Locate the cell with the specified text and output its [X, Y] center coordinate. 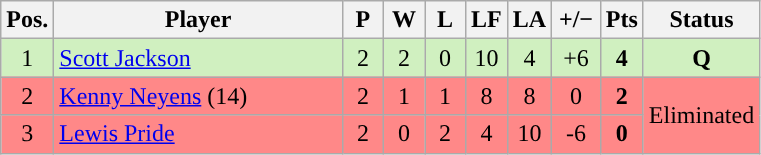
Player [198, 20]
Scott Jackson [198, 58]
-6 [576, 134]
Status [701, 20]
Eliminated [701, 115]
Lewis Pride [198, 134]
LA [529, 20]
L [444, 20]
Kenny Neyens (14) [198, 96]
3 [28, 134]
Q [701, 58]
+/− [576, 20]
+6 [576, 58]
P [362, 20]
Pts [622, 20]
Pos. [28, 20]
W [404, 20]
LF [487, 20]
